Scan for the cell matching the given text and deliver its [X, Y] coordinate at center. 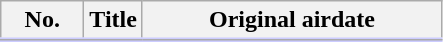
No. [42, 21]
Title [114, 21]
Original airdate [292, 21]
